Identify which cell holds the provided text, then report its (x, y) central coordinate. 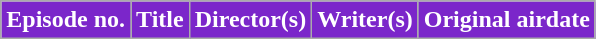
Original airdate (506, 20)
Writer(s) (366, 20)
Title (160, 20)
Director(s) (250, 20)
Episode no. (66, 20)
